Pinpoint the cell where the given text exists, returning its (X, Y) midpoint coordinate. 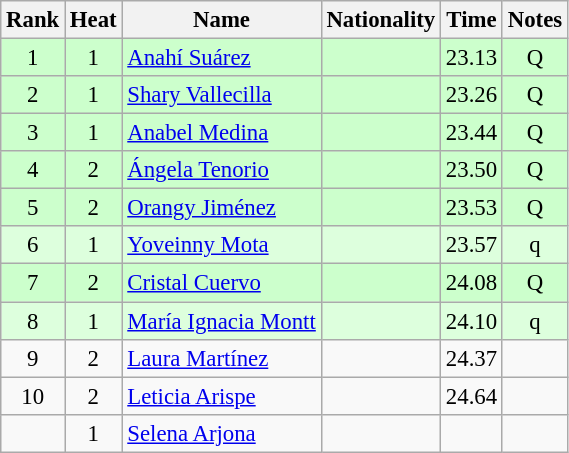
9 (33, 358)
Cristal Cuervo (222, 283)
María Ignacia Montt (222, 321)
23.44 (472, 133)
5 (33, 208)
10 (33, 396)
Selena Arjona (222, 433)
Rank (33, 20)
4 (33, 170)
23.57 (472, 245)
Time (472, 20)
Heat (94, 20)
23.13 (472, 58)
24.37 (472, 358)
24.64 (472, 396)
Yoveinny Mota (222, 245)
8 (33, 321)
Notes (534, 20)
24.10 (472, 321)
24.08 (472, 283)
23.26 (472, 95)
6 (33, 245)
Ángela Tenorio (222, 170)
Shary Vallecilla (222, 95)
Leticia Arispe (222, 396)
Orangy Jiménez (222, 208)
Anahí Suárez (222, 58)
23.50 (472, 170)
3 (33, 133)
Name (222, 20)
Anabel Medina (222, 133)
Laura Martínez (222, 358)
Nationality (380, 20)
23.53 (472, 208)
7 (33, 283)
